Capture the cell that displays the provided text and extract its (X, Y) central coordinate. 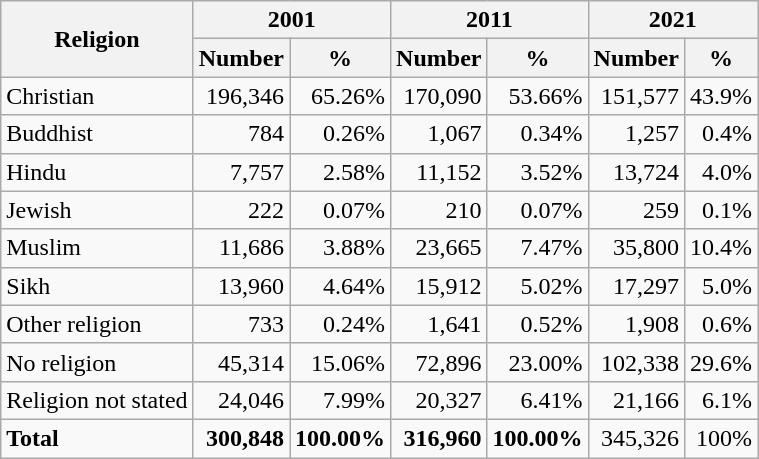
Christian (97, 96)
1,641 (439, 324)
259 (636, 210)
0.24% (340, 324)
7,757 (241, 172)
1,257 (636, 134)
0.1% (720, 210)
20,327 (439, 400)
5.02% (538, 286)
1,908 (636, 324)
Hindu (97, 172)
6.41% (538, 400)
Religion not stated (97, 400)
0.34% (538, 134)
6.1% (720, 400)
3.52% (538, 172)
Religion (97, 39)
No religion (97, 362)
24,046 (241, 400)
11,686 (241, 248)
222 (241, 210)
53.66% (538, 96)
196,346 (241, 96)
43.9% (720, 96)
Jewish (97, 210)
102,338 (636, 362)
23,665 (439, 248)
100% (720, 438)
23.00% (538, 362)
316,960 (439, 438)
13,724 (636, 172)
65.26% (340, 96)
7.47% (538, 248)
17,297 (636, 286)
45,314 (241, 362)
0.26% (340, 134)
29.6% (720, 362)
2.58% (340, 172)
35,800 (636, 248)
13,960 (241, 286)
10.4% (720, 248)
Muslim (97, 248)
784 (241, 134)
7.99% (340, 400)
2011 (490, 20)
4.0% (720, 172)
Other religion (97, 324)
5.0% (720, 286)
15,912 (439, 286)
345,326 (636, 438)
4.64% (340, 286)
15.06% (340, 362)
170,090 (439, 96)
Buddhist (97, 134)
1,067 (439, 134)
21,166 (636, 400)
0.6% (720, 324)
72,896 (439, 362)
3.88% (340, 248)
Sikh (97, 286)
0.4% (720, 134)
Total (97, 438)
151,577 (636, 96)
0.52% (538, 324)
300,848 (241, 438)
210 (439, 210)
2021 (672, 20)
733 (241, 324)
11,152 (439, 172)
2001 (292, 20)
